From the cell containing the given text, extract its center point as [X, Y] coordinate. 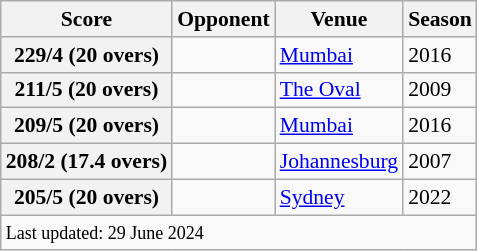
2009 [440, 90]
208/2 (17.4 overs) [86, 162]
Season [440, 19]
Opponent [224, 19]
The Oval [339, 90]
Score [86, 19]
211/5 (20 overs) [86, 90]
Last updated: 29 June 2024 [239, 233]
2007 [440, 162]
Sydney [339, 197]
Venue [339, 19]
229/4 (20 overs) [86, 55]
2022 [440, 197]
Johannesburg [339, 162]
209/5 (20 overs) [86, 126]
205/5 (20 overs) [86, 197]
